Identify which cell holds the provided text, then report its [x, y] central coordinate. 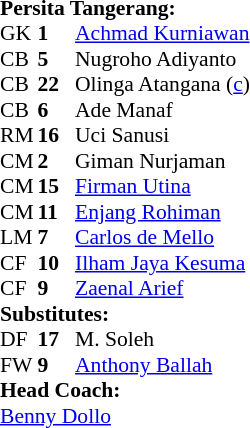
1 [57, 33]
11 [57, 212]
Firman Utina [162, 187]
LM [19, 237]
Ade Manaf [162, 110]
2 [57, 161]
DF [19, 339]
22 [57, 85]
FW [19, 365]
Nugroho Adiyanto [162, 59]
Anthony Ballah [162, 365]
7 [57, 237]
Head Coach: [125, 391]
Giman Nurjaman [162, 161]
10 [57, 263]
M. Soleh [162, 339]
16 [57, 135]
6 [57, 110]
Zaenal Arief [162, 289]
5 [57, 59]
15 [57, 187]
RM [19, 135]
GK [19, 33]
Olinga Atangana (c) [162, 85]
Substitutes: [125, 314]
Ilham Jaya Kesuma [162, 263]
Carlos de Mello [162, 237]
Achmad Kurniawan [162, 33]
Enjang Rohiman [162, 212]
17 [57, 339]
Uci Sanusi [162, 135]
